Pinpoint the cell where the given text exists, returning its (x, y) midpoint coordinate. 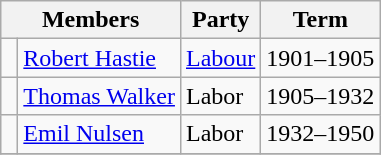
Thomas Walker (100, 96)
1905–1932 (320, 96)
Emil Nulsen (100, 134)
Term (320, 20)
Members (91, 20)
1901–1905 (320, 58)
Robert Hastie (100, 58)
1932–1950 (320, 134)
Party (220, 20)
Labour (220, 58)
